Identify which cell holds the provided text, then report its [X, Y] central coordinate. 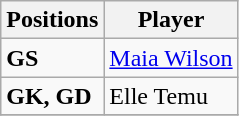
Positions [52, 20]
GS [52, 58]
GK, GD [52, 96]
Player [171, 20]
Maia Wilson [171, 58]
Elle Temu [171, 96]
